Capture the cell that displays the provided text and extract its [x, y] central coordinate. 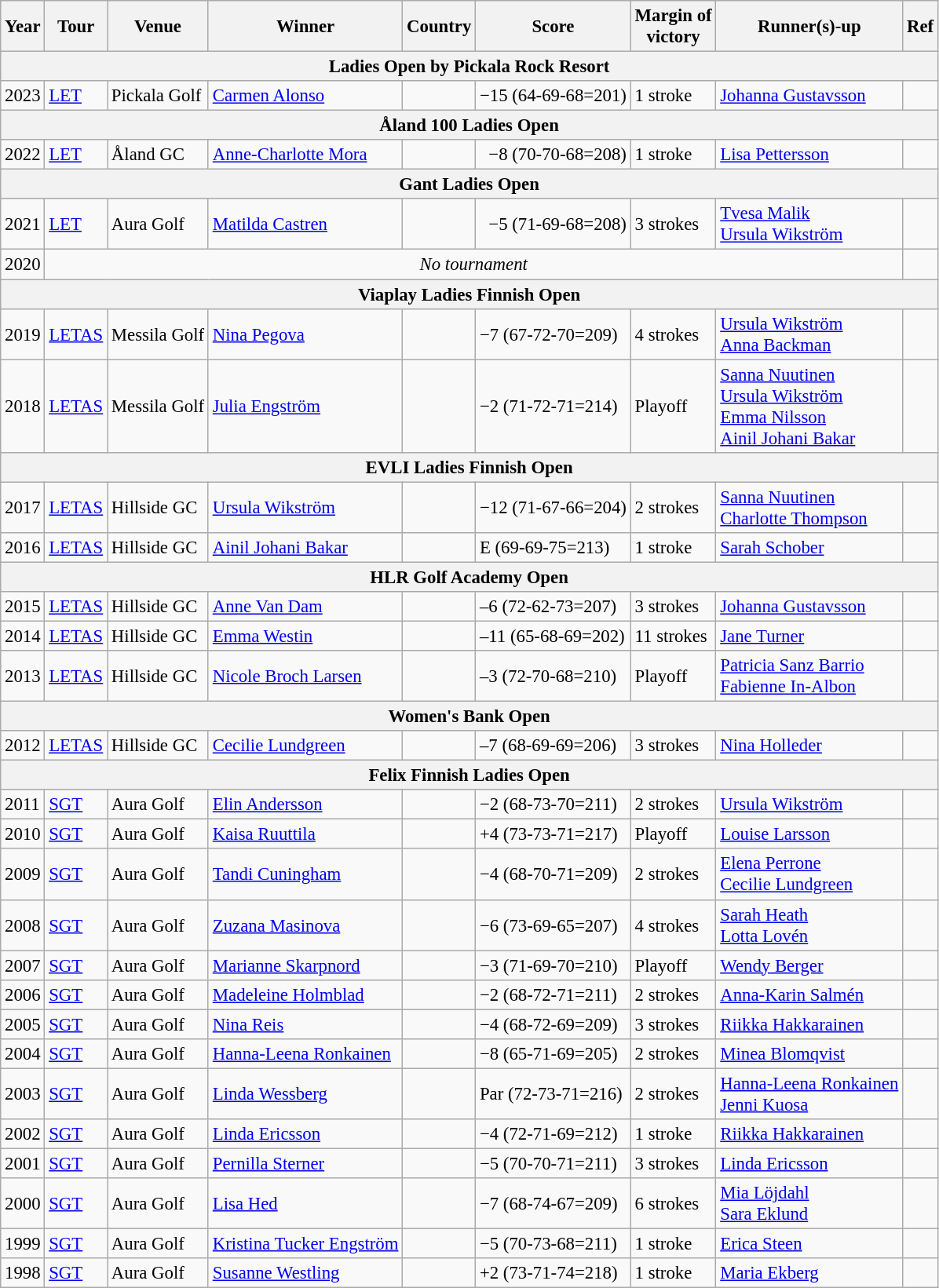
–7 (68-69-69=206) [554, 746]
Sarah Schober [809, 548]
Ainil Johani Bakar [305, 548]
Sanna Nuutinen Ursula Wikström Emma Nilsson Ainil Johani Bakar [809, 407]
Ref [920, 27]
2012 [23, 746]
No tournament [474, 265]
2016 [23, 548]
−2 (68-72-71=211) [554, 994]
−4 (68-70-71=209) [554, 874]
Tandi Cuningham [305, 874]
–6 (72-62-73=207) [554, 607]
Emma Westin [305, 636]
HLR Golf Academy Open [469, 577]
−5 (71-69-68=208) [554, 224]
2005 [23, 1024]
Zuzana Masinova [305, 925]
6 strokes [674, 1204]
Elena Perrone Cecilie Lundgreen [809, 874]
+4 (73-73-71=217) [554, 834]
2007 [23, 965]
Venue [159, 27]
−8 (65-71-69=205) [554, 1054]
−5 (70-73-68=211) [554, 1244]
Ursula Wikström Anna Backman [809, 334]
Susanne Westling [305, 1273]
−7 (67-72-70=209) [554, 334]
2014 [23, 636]
Par (72-73-71=216) [554, 1094]
Elin Andersson [305, 805]
Matilda Castren [305, 224]
–11 (65-68-69=202) [554, 636]
2009 [23, 874]
Mia Löjdahl Sara Eklund [809, 1204]
Minea Blomqvist [809, 1054]
Tvesa Malik Ursula Wikström [809, 224]
−12 (71-67-66=204) [554, 507]
Kaisa Ruuttila [305, 834]
Pernilla Sterner [305, 1163]
Felix Finnish Ladies Open [469, 775]
Winner [305, 27]
Pickala Golf [159, 96]
Hanna-Leena Ronkainen [305, 1054]
Anne-Charlotte Mora [305, 155]
2003 [23, 1094]
Erica Steen [809, 1244]
−6 (73-69-65=207) [554, 925]
−15 (64-69-68=201) [554, 96]
2021 [23, 224]
Linda Wessberg [305, 1094]
2011 [23, 805]
Tour [76, 27]
Åland 100 Ladies Open [469, 126]
2022 [23, 155]
2015 [23, 607]
Nina Holleder [809, 746]
Jane Turner [809, 636]
2018 [23, 407]
Nicole Broch Larsen [305, 677]
2017 [23, 507]
Lisa Hed [305, 1204]
−5 (70-70-71=211) [554, 1163]
Margin ofvictory [674, 27]
EVLI Ladies Finnish Open [469, 467]
2000 [23, 1204]
Cecilie Lundgreen [305, 746]
Ladies Open by Pickala Rock Resort [469, 67]
Åland GC [159, 155]
Wendy Berger [809, 965]
1998 [23, 1273]
2019 [23, 334]
2002 [23, 1134]
−2 (68-73-70=211) [554, 805]
Anna-Karin Salmén [809, 994]
Runner(s)-up [809, 27]
Sanna Nuutinen Charlotte Thompson [809, 507]
Anne Van Dam [305, 607]
Hanna-Leena Ronkainen Jenni Kuosa [809, 1094]
Country [440, 27]
−7 (68-74-67=209) [554, 1204]
+2 (73-71-74=218) [554, 1273]
2006 [23, 994]
Gant Ladies Open [469, 184]
Maria Ekberg [809, 1273]
Score [554, 27]
Sarah Heath Lotta Lovén [809, 925]
–3 (72-70-68=210) [554, 677]
2013 [23, 677]
Viaplay Ladies Finnish Open [469, 294]
2004 [23, 1054]
−4 (72-71-69=212) [554, 1134]
−4 (68-72-69=209) [554, 1024]
Nina Pegova [305, 334]
Women's Bank Open [469, 717]
−2 (71-72-71=214) [554, 407]
11 strokes [674, 636]
Kristina Tucker Engström [305, 1244]
2001 [23, 1163]
Madeleine Holmblad [305, 994]
2020 [23, 265]
1999 [23, 1244]
Lisa Pettersson [809, 155]
2008 [23, 925]
Julia Engström [305, 407]
−8 (70-70-68=208) [554, 155]
Year [23, 27]
Carmen Alonso [305, 96]
−3 (71-69-70=210) [554, 965]
Nina Reis [305, 1024]
Marianne Skarpnord [305, 965]
Louise Larsson [809, 834]
E (69-69-75=213) [554, 548]
Patricia Sanz Barrio Fabienne In-Albon [809, 677]
2023 [23, 96]
2010 [23, 834]
